For the text-containing cell, return its midpoint in [x, y] coordinate format. 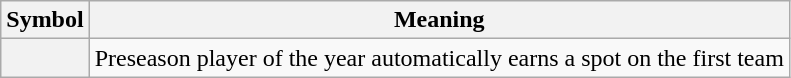
Preseason player of the year automatically earns a spot on the first team [439, 58]
Meaning [439, 20]
Symbol [45, 20]
